From the cell containing the given text, extract its center point as (x, y) coordinate. 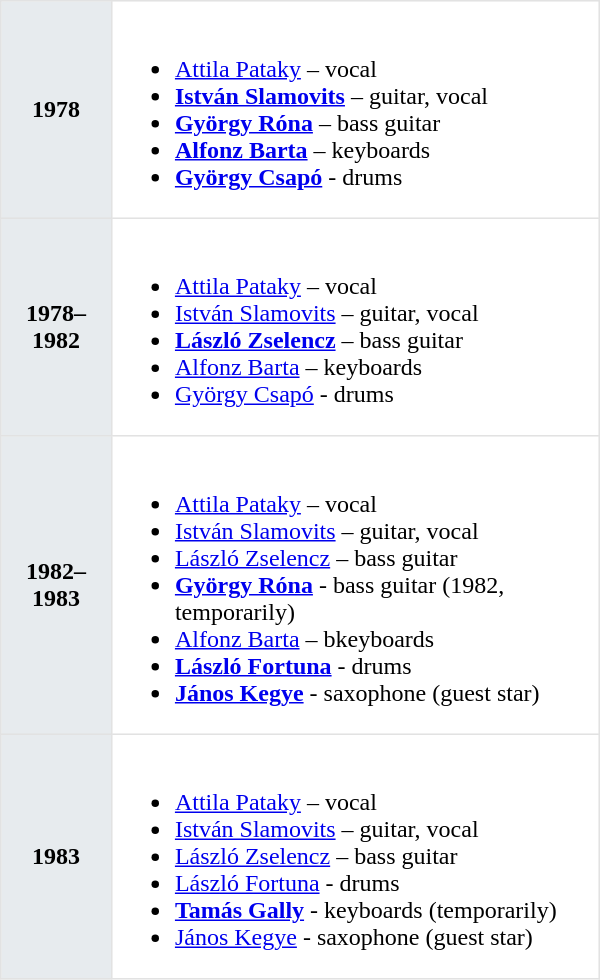
1983 (56, 856)
1978–1982 (56, 327)
1978 (56, 110)
1982–1983 (56, 585)
Attila Pataky – vocalIstván Slamovits – guitar, vocalGyörgy Róna – bass guitarAlfonz Barta – keyboardsGyörgy Csapó - drums (355, 110)
Attila Pataky – vocalIstván Slamovits – guitar, vocalLászló Zselencz – bass guitarAlfonz Barta – keyboardsGyörgy Csapó - drums (355, 327)
